Capture the cell that displays the provided text and extract its [X, Y] central coordinate. 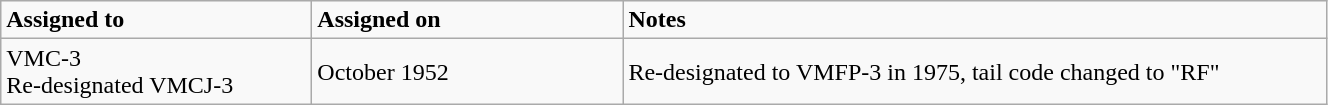
October 1952 [468, 72]
Notes [975, 20]
VMC-3Re-designated VMCJ-3 [156, 72]
Re-designated to VMFP-3 in 1975, tail code changed to "RF" [975, 72]
Assigned to [156, 20]
Assigned on [468, 20]
